From the cell containing the given text, extract its center point as (X, Y) coordinate. 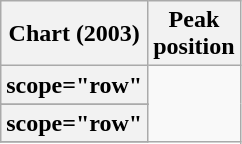
Peakposition (194, 34)
Chart (2003) (74, 34)
